Detect which cell encompasses the target text, then output its [X, Y] center coordinate. 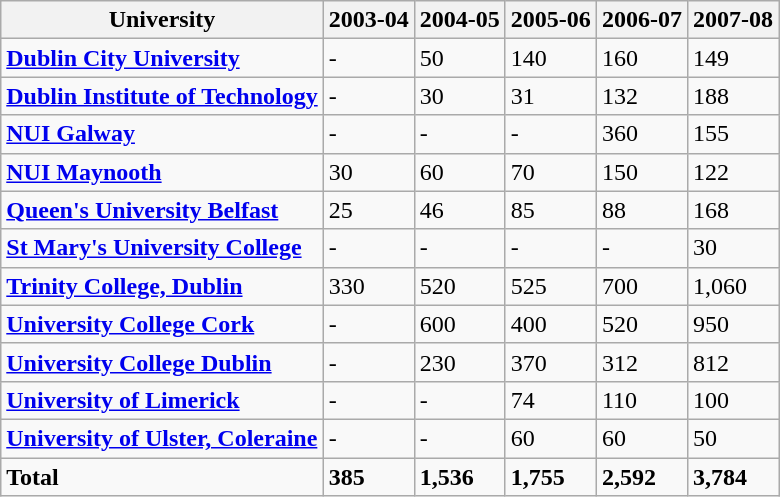
160 [642, 58]
110 [642, 400]
1,060 [732, 286]
88 [642, 210]
St Mary's University College [162, 248]
155 [732, 134]
188 [732, 96]
168 [732, 210]
100 [732, 400]
149 [732, 58]
2005-06 [550, 20]
385 [368, 477]
NUI Maynooth [162, 172]
525 [550, 286]
2006-07 [642, 20]
74 [550, 400]
2007-08 [732, 20]
230 [460, 362]
University of Limerick [162, 400]
600 [460, 324]
University [162, 20]
2004-05 [460, 20]
31 [550, 96]
370 [550, 362]
Trinity College, Dublin [162, 286]
812 [732, 362]
46 [460, 210]
25 [368, 210]
330 [368, 286]
NUI Galway [162, 134]
140 [550, 58]
1,755 [550, 477]
2,592 [642, 477]
2003-04 [368, 20]
3,784 [732, 477]
Total [162, 477]
400 [550, 324]
312 [642, 362]
70 [550, 172]
700 [642, 286]
150 [642, 172]
University of Ulster, Coleraine [162, 438]
85 [550, 210]
132 [642, 96]
360 [642, 134]
950 [732, 324]
122 [732, 172]
Dublin Institute of Technology [162, 96]
Queen's University Belfast [162, 210]
Dublin City University [162, 58]
University College Dublin [162, 362]
1,536 [460, 477]
University College Cork [162, 324]
